Detect which cell encompasses the target text, then output its (x, y) center coordinate. 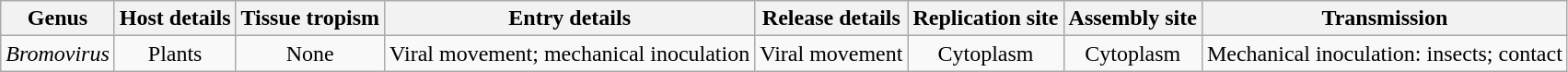
None (310, 54)
Viral movement; mechanical inoculation (570, 54)
Tissue tropism (310, 18)
Genus (58, 18)
Replication site (985, 18)
Viral movement (831, 54)
Host details (175, 18)
Mechanical inoculation: insects; contact (1385, 54)
Entry details (570, 18)
Plants (175, 54)
Transmission (1385, 18)
Assembly site (1132, 18)
Bromovirus (58, 54)
Release details (831, 18)
